Find where the given text appears and provide that cell's center as [x, y] coordinate. 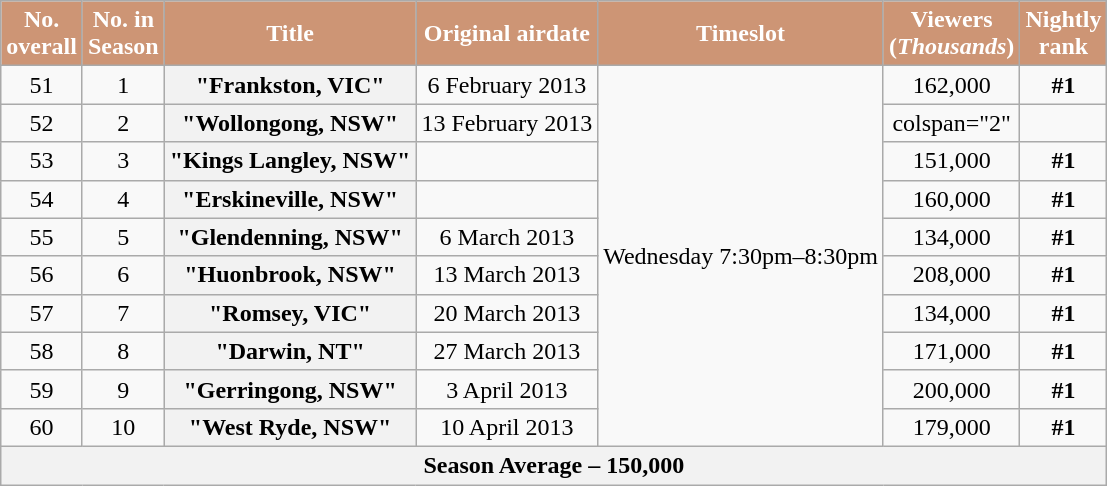
"Wollongong, NSW" [290, 123]
151,000 [951, 161]
6 March 2013 [507, 237]
"Romsey, VIC" [290, 313]
60 [42, 427]
56 [42, 275]
"Darwin, NT" [290, 351]
No. in Season [123, 34]
20 March 2013 [507, 313]
13 February 2013 [507, 123]
10 April 2013 [507, 427]
Season Average – 150,000 [554, 465]
"Gerringong, NSW" [290, 389]
"West Ryde, NSW" [290, 427]
7 [123, 313]
179,000 [951, 427]
9 [123, 389]
colspan="2" [951, 123]
51 [42, 85]
Viewers(Thousands) [951, 34]
13 March 2013 [507, 275]
"Erskineville, NSW" [290, 199]
8 [123, 351]
Title [290, 34]
162,000 [951, 85]
"Kings Langley, NSW" [290, 161]
2 [123, 123]
"Frankston, VIC" [290, 85]
6 February 2013 [507, 85]
200,000 [951, 389]
Original airdate [507, 34]
5 [123, 237]
1 [123, 85]
208,000 [951, 275]
55 [42, 237]
59 [42, 389]
Timeslot [741, 34]
Nightlyrank [1064, 34]
52 [42, 123]
57 [42, 313]
No. overall [42, 34]
"Huonbrook, NSW" [290, 275]
4 [123, 199]
160,000 [951, 199]
3 April 2013 [507, 389]
171,000 [951, 351]
"Glendenning, NSW" [290, 237]
Wednesday 7:30pm–8:30pm [741, 256]
54 [42, 199]
10 [123, 427]
6 [123, 275]
3 [123, 161]
53 [42, 161]
27 March 2013 [507, 351]
58 [42, 351]
